Find where the given text appears and provide that cell's center as [X, Y] coordinate. 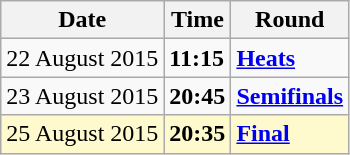
Date [82, 20]
20:35 [198, 134]
23 August 2015 [82, 96]
20:45 [198, 96]
Semifinals [290, 96]
11:15 [198, 58]
22 August 2015 [82, 58]
25 August 2015 [82, 134]
Round [290, 20]
Heats [290, 58]
Time [198, 20]
Final [290, 134]
